Pinpoint the cell where the given text exists, returning its (x, y) midpoint coordinate. 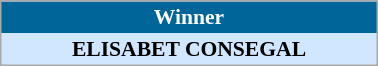
Winner (189, 17)
ELISABET CONSEGAL (189, 49)
